Find where the given text appears and provide that cell's center as [X, Y] coordinate. 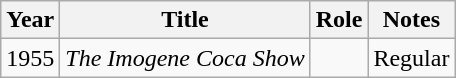
Notes [412, 20]
Regular [412, 58]
Role [339, 20]
The Imogene Coca Show [185, 58]
1955 [30, 58]
Year [30, 20]
Title [185, 20]
